Pinpoint the cell where the given text exists, returning its [x, y] midpoint coordinate. 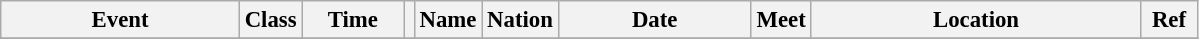
Location [976, 20]
Time [353, 20]
Event [120, 20]
Meet [781, 20]
Nation [520, 20]
Class [270, 20]
Name [448, 20]
Date [654, 20]
Ref [1169, 20]
